Return the (X, Y) coordinate for the center point of the cell that contains the specified text.  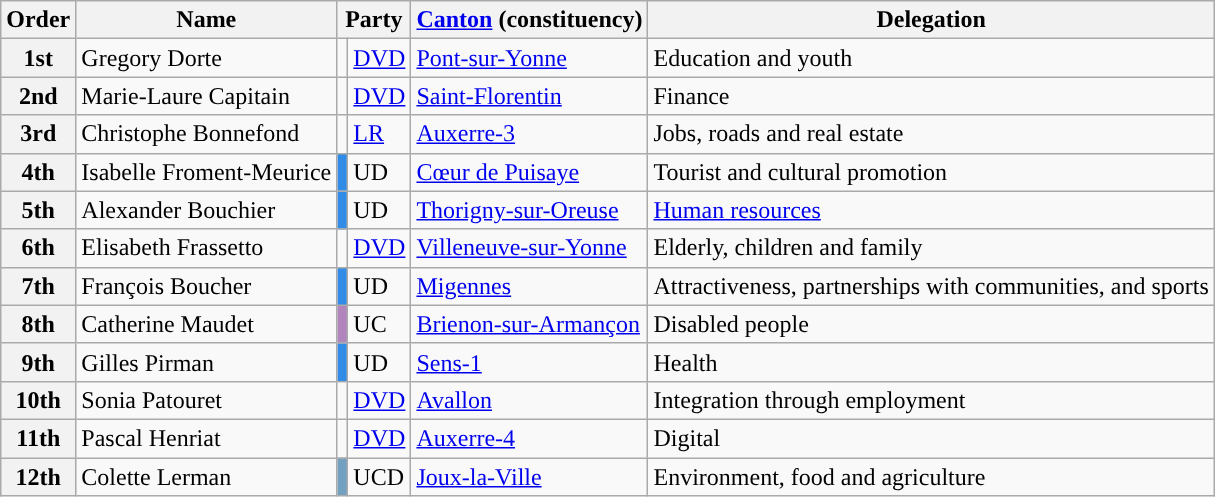
Christophe Bonnefond (206, 134)
Finance (931, 96)
Saint-Florentin (530, 96)
Pascal Henriat (206, 438)
11th (38, 438)
Human resources (931, 210)
Integration through employment (931, 400)
Auxerre-3 (530, 134)
Auxerre-4 (530, 438)
Elderly, children and family (931, 248)
12th (38, 477)
Colette Lerman (206, 477)
Party (374, 20)
6th (38, 248)
Sonia Patouret (206, 400)
Pont-sur-Yonne (530, 58)
LR (380, 134)
2nd (38, 96)
7th (38, 286)
Jobs, roads and real estate (931, 134)
Canton (constituency) (530, 20)
Gregory Dorte (206, 58)
Disabled people (931, 324)
Environment, food and agriculture (931, 477)
UCD (380, 477)
Catherine Maudet (206, 324)
Marie-Laure Capitain (206, 96)
4th (38, 172)
Order (38, 20)
Sens-1 (530, 362)
UC (380, 324)
Villeneuve-sur-Yonne (530, 248)
François Boucher (206, 286)
Digital (931, 438)
1st (38, 58)
9th (38, 362)
Attractiveness, partnerships with communities, and sports (931, 286)
Name (206, 20)
Health (931, 362)
Joux-la-Ville (530, 477)
Alexander Bouchier (206, 210)
Brienon-sur-Armançon (530, 324)
Avallon (530, 400)
Delegation (931, 20)
Cœur de Puisaye (530, 172)
10th (38, 400)
Thorigny-sur-Oreuse (530, 210)
Migennes (530, 286)
Tourist and cultural promotion (931, 172)
Elisabeth Frassetto (206, 248)
Isabelle Froment-Meurice (206, 172)
Gilles Pirman (206, 362)
Education and youth (931, 58)
8th (38, 324)
3rd (38, 134)
5th (38, 210)
